Determine the [x, y] coordinate at the center of the cell enclosing the given text.  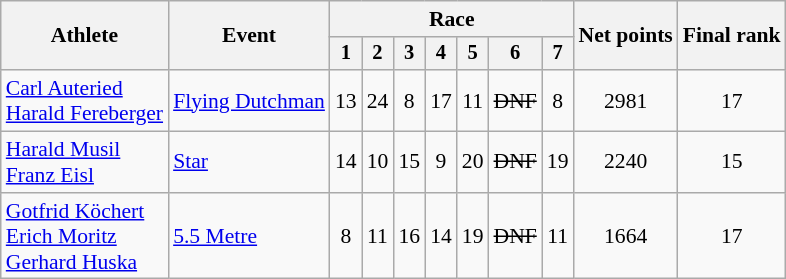
6 [514, 54]
2 [378, 54]
5 [473, 54]
Event [249, 36]
3 [409, 54]
Harald MusilFranz Eisl [84, 162]
1 [346, 54]
Net points [626, 36]
Athlete [84, 36]
2240 [626, 162]
2981 [626, 100]
Carl AuteriedHarald Fereberger [84, 100]
7 [558, 54]
Star [249, 162]
24 [378, 100]
Race [452, 19]
11 [473, 100]
14 [346, 162]
Final rank [732, 36]
20 [473, 162]
19 [558, 162]
Flying Dutchman [249, 100]
9 [441, 162]
10 [378, 162]
4 [441, 54]
13 [346, 100]
